Pinpoint the cell where the given text exists, returning its [X, Y] midpoint coordinate. 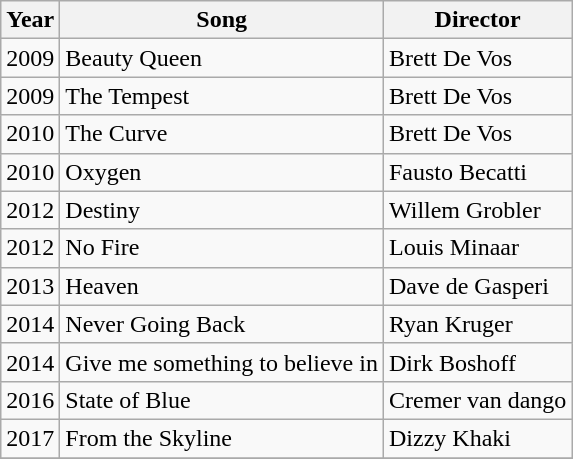
Willem Grobler [477, 210]
Never Going Back [222, 324]
Dave de Gasperi [477, 286]
The Curve [222, 134]
From the Skyline [222, 438]
Louis Minaar [477, 248]
Oxygen [222, 172]
2013 [30, 286]
2016 [30, 400]
Dirk Boshoff [477, 362]
Give me something to believe in [222, 362]
Beauty Queen [222, 58]
Cremer van dango [477, 400]
Fausto Becatti [477, 172]
State of Blue [222, 400]
Director [477, 20]
No Fire [222, 248]
Ryan Kruger [477, 324]
2017 [30, 438]
Dizzy Khaki [477, 438]
Destiny [222, 210]
Heaven [222, 286]
Song [222, 20]
The Tempest [222, 96]
Year [30, 20]
